Return [x, y] of the center of cell containing provided text 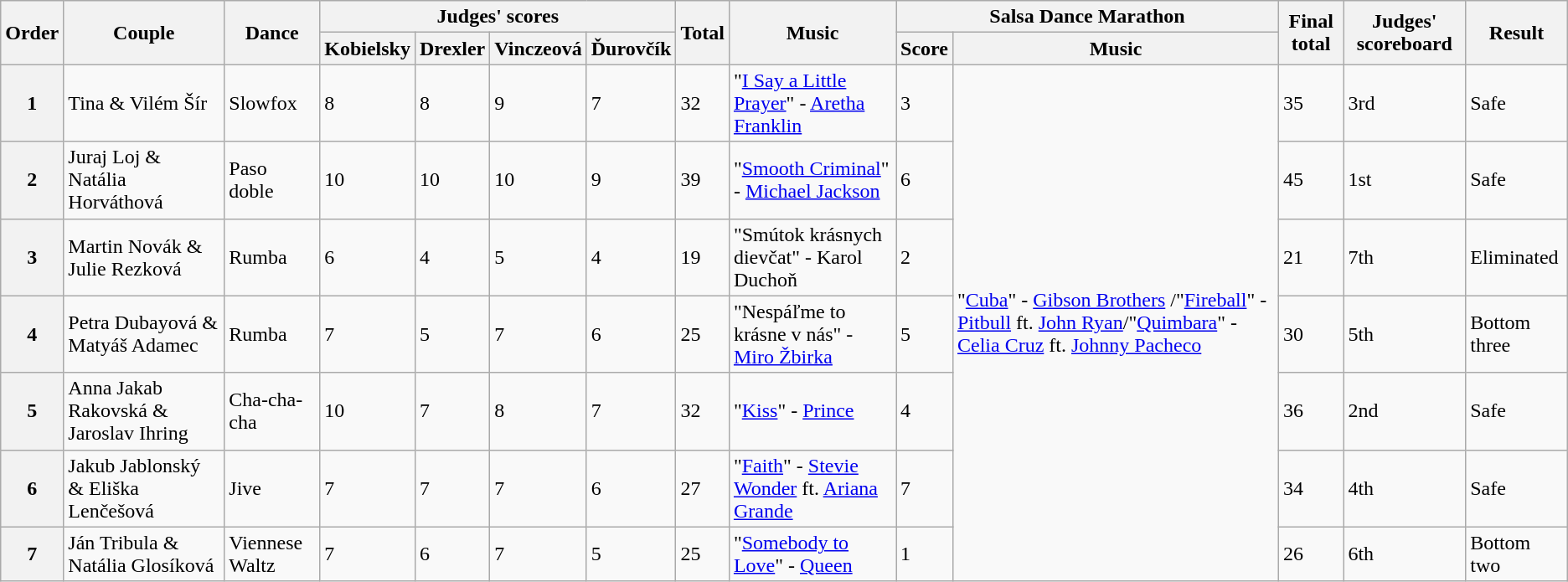
Cha-cha-cha [272, 411]
Score [925, 49]
Tina & Vilém Šír [144, 103]
"Somebody to Love" - Queen [812, 554]
21 [1310, 257]
Salsa Dance Marathon [1087, 17]
Bottom two [1517, 554]
Ďurovčík [632, 49]
Dance [272, 33]
Slowfox [272, 103]
36 [1310, 411]
5th [1405, 334]
"Cuba" - Gibson Brothers /"Fireball" - Pitbull ft. John Ryan/"Quimbara" - Celia Cruz ft. Johnny Pacheco [1116, 323]
35 [1310, 103]
3rd [1405, 103]
Jakub Jablonský & Eliška Lenčešová [144, 488]
34 [1310, 488]
Eliminated [1517, 257]
Martin Novák & Julie Rezková [144, 257]
"Smooth Criminal" - Michael Jackson [812, 180]
Final total [1310, 33]
Ján Tribula & Natália Glosíková [144, 554]
2nd [1405, 411]
Total [703, 33]
6th [1405, 554]
Kobielsky [368, 49]
Judges' scoreboard [1405, 33]
Result [1517, 33]
Anna Jakab Rakovská & Jaroslav Ihring [144, 411]
"I Say a Little Prayer" - Aretha Franklin [812, 103]
Judges' scores [498, 17]
Petra Dubayová & Matyáš Adamec [144, 334]
26 [1310, 554]
Paso doble [272, 180]
"Nespáľme to krásne v nás" - Miro Žbirka [812, 334]
39 [703, 180]
Bottom three [1517, 334]
1st [1405, 180]
Viennese Waltz [272, 554]
45 [1310, 180]
Drexler [452, 49]
30 [1310, 334]
"Kiss" - Prince [812, 411]
19 [703, 257]
"Smútok krásnych dievčat" - Karol Duchoň [812, 257]
27 [703, 488]
Jive [272, 488]
Vinczeová [538, 49]
4th [1405, 488]
"Faith" - Stevie Wonder ft. Ariana Grande [812, 488]
Order [32, 33]
Juraj Loj & Natália Horváthová [144, 180]
Couple [144, 33]
7th [1405, 257]
